Identify which cell holds the provided text, then report its (x, y) central coordinate. 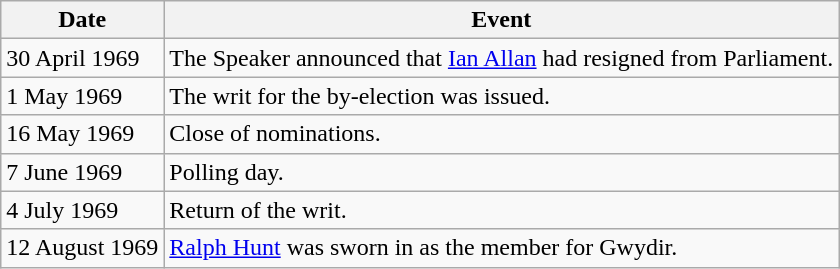
Date (82, 20)
12 August 1969 (82, 248)
Polling day. (502, 172)
Ralph Hunt was sworn in as the member for Gwydir. (502, 248)
30 April 1969 (82, 58)
Return of the writ. (502, 210)
The Speaker announced that Ian Allan had resigned from Parliament. (502, 58)
7 June 1969 (82, 172)
16 May 1969 (82, 134)
4 July 1969 (82, 210)
The writ for the by-election was issued. (502, 96)
Event (502, 20)
1 May 1969 (82, 96)
Close of nominations. (502, 134)
